Determine the [x, y] coordinate at the center of the cell enclosing the given text.  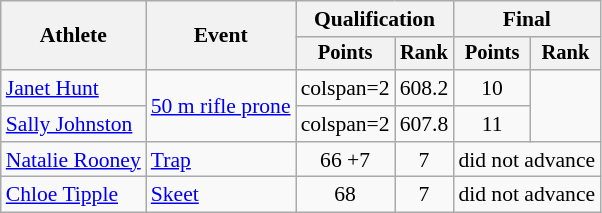
11 [492, 124]
607.8 [424, 124]
Chloe Tipple [74, 195]
Trap [221, 160]
66 +7 [346, 160]
50 m rifle prone [221, 106]
Final [526, 19]
608.2 [424, 88]
Athlete [74, 36]
Event [221, 36]
Qualification [375, 19]
Janet Hunt [74, 88]
10 [492, 88]
Skeet [221, 195]
68 [346, 195]
Natalie Rooney [74, 160]
Sally Johnston [74, 124]
